Return (x, y) of the center of cell containing provided text 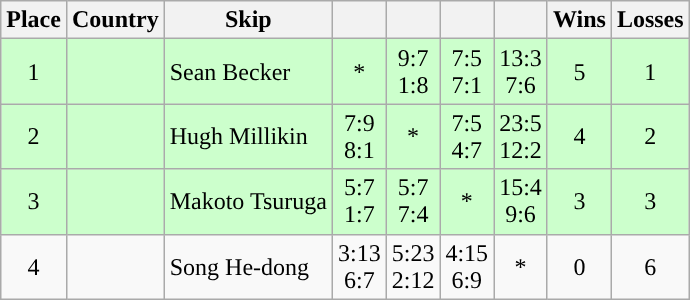
Losses (650, 20)
15:4 9:6 (521, 202)
5:7 7:4 (413, 202)
9:7 1:8 (413, 72)
3:13 6:7 (359, 266)
Song He-dong (248, 266)
0 (579, 266)
Wins (579, 20)
23:512:2 (521, 136)
4:15 6:9 (467, 266)
Skip (248, 20)
5:7 1:7 (359, 202)
Place (34, 20)
13:3 7:6 (521, 72)
5:232:12 (413, 266)
5 (579, 72)
7:5 7:1 (467, 72)
7:5 4:7 (467, 136)
Makoto Tsuruga (248, 202)
Sean Becker (248, 72)
6 (650, 266)
7:9 8:1 (359, 136)
Hugh Millikin (248, 136)
Country (115, 20)
